From the cell containing the given text, extract its center point as [x, y] coordinate. 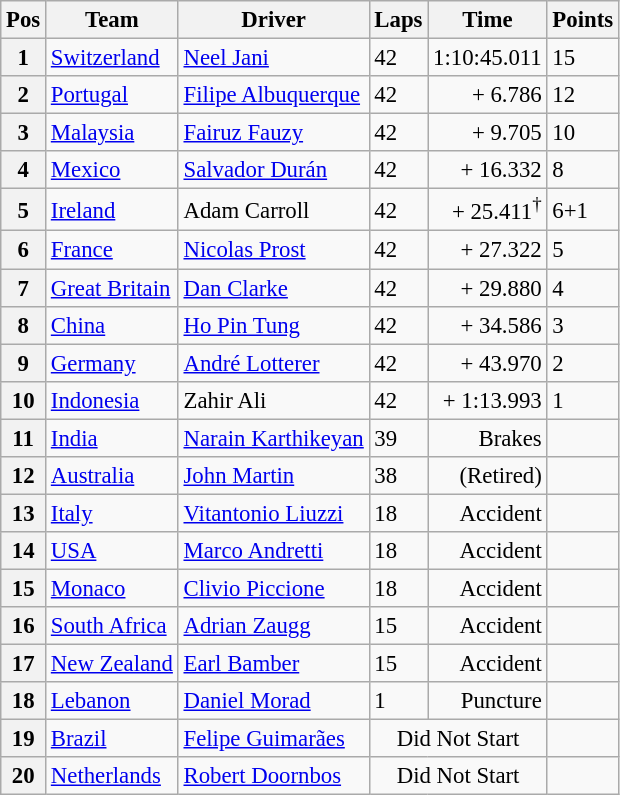
South Africa [112, 626]
Mexico [112, 170]
13 [24, 513]
Germany [112, 363]
16 [24, 626]
(Retired) [488, 476]
Dan Clarke [274, 288]
China [112, 325]
+ 16.332 [488, 170]
+ 6.786 [488, 95]
Indonesia [112, 400]
Pos [24, 20]
Adrian Zaugg [274, 626]
Zahir Ali [274, 400]
Adam Carroll [274, 210]
9 [24, 363]
19 [24, 739]
20 [24, 776]
11 [24, 438]
Laps [398, 20]
Narain Karthikeyan [274, 438]
Puncture [488, 701]
+ 43.970 [488, 363]
Vitantonio Liuzzi [274, 513]
France [112, 250]
John Martin [274, 476]
Malaysia [112, 133]
New Zealand [112, 664]
Switzerland [112, 58]
USA [112, 551]
Netherlands [112, 776]
Brazil [112, 739]
1:10:45.011 [488, 58]
India [112, 438]
Earl Bamber [274, 664]
Monaco [112, 588]
Daniel Morad [274, 701]
Time [488, 20]
Fairuz Fauzy [274, 133]
Salvador Durán [274, 170]
+ 1:13.993 [488, 400]
Robert Doornbos [274, 776]
Australia [112, 476]
Filipe Albuquerque [274, 95]
17 [24, 664]
Brakes [488, 438]
+ 27.322 [488, 250]
38 [398, 476]
Portugal [112, 95]
14 [24, 551]
Lebanon [112, 701]
Marco Andretti [274, 551]
+ 25.411† [488, 210]
+ 34.586 [488, 325]
+ 9.705 [488, 133]
Ireland [112, 210]
Felipe Guimarães [274, 739]
6+1 [582, 210]
Great Britain [112, 288]
Italy [112, 513]
Neel Jani [274, 58]
Clivio Piccione [274, 588]
Nicolas Prost [274, 250]
39 [398, 438]
Ho Pin Tung [274, 325]
+ 29.880 [488, 288]
André Lotterer [274, 363]
Driver [274, 20]
7 [24, 288]
Team [112, 20]
Points [582, 20]
6 [24, 250]
